Pinpoint the cell where the given text exists, returning its (x, y) midpoint coordinate. 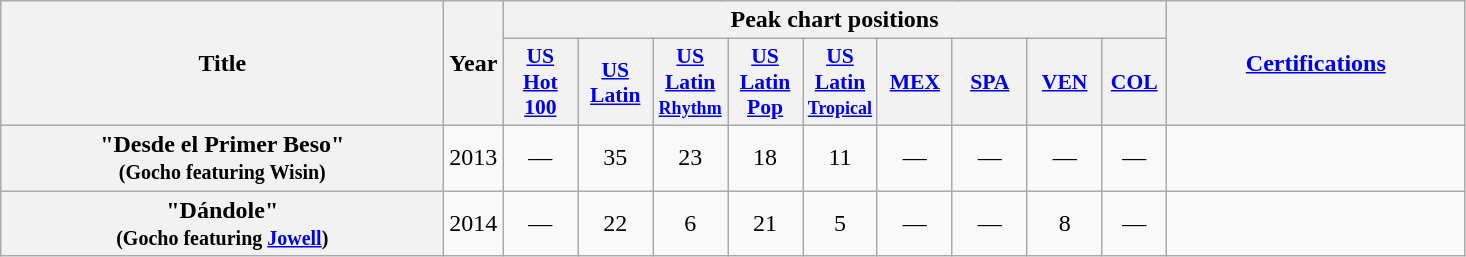
22 (616, 222)
USLatin (616, 82)
Year (474, 64)
SPA (990, 82)
Peak chart positions (834, 20)
USLatin Tropical (840, 82)
USLatin Rhythm (690, 82)
11 (840, 158)
8 (1064, 222)
"Dándole"(Gocho featuring Jowell) (222, 222)
COL (1134, 82)
2014 (474, 222)
2013 (474, 158)
MEX (914, 82)
5 (840, 222)
23 (690, 158)
"Desde el Primer Beso"(Gocho featuring Wisin) (222, 158)
21 (766, 222)
35 (616, 158)
6 (690, 222)
US Hot 100 (540, 82)
USLatin Pop (766, 82)
Title (222, 64)
Certifications (1316, 64)
VEN (1064, 82)
18 (766, 158)
